Scan for the cell matching the given text and deliver its (x, y) coordinate at center. 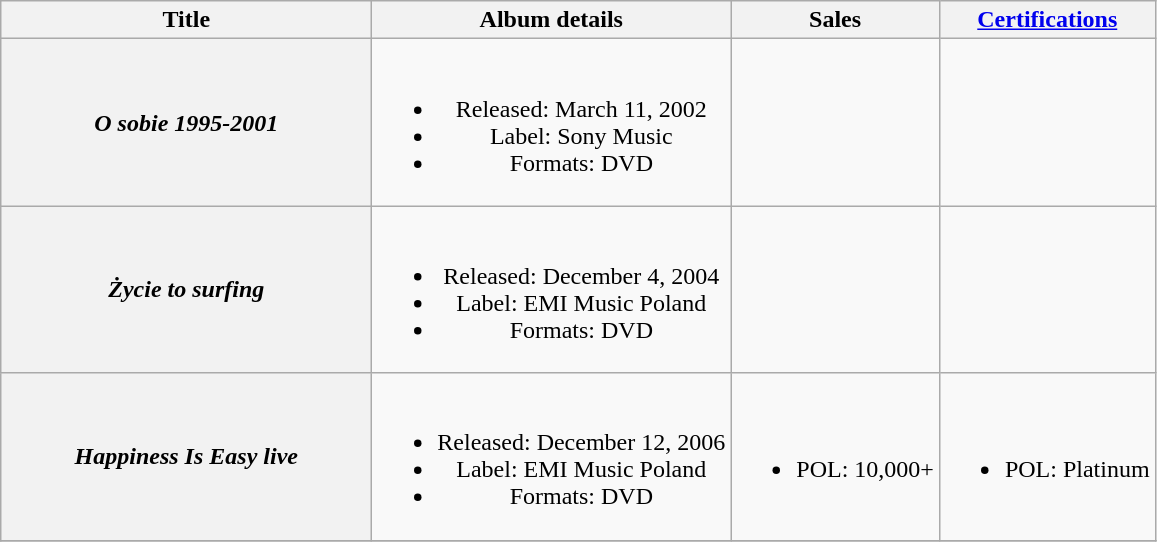
Happiness Is Easy live (186, 456)
Życie to surfing (186, 290)
Sales (836, 20)
Certifications (1047, 20)
Released: December 12, 2006Label: EMI Music PolandFormats: DVD (552, 456)
Album details (552, 20)
POL: Platinum (1047, 456)
POL: 10,000+ (836, 456)
Released: December 4, 2004Label: EMI Music PolandFormats: DVD (552, 290)
O sobie 1995-2001 (186, 122)
Released: March 11, 2002Label: Sony MusicFormats: DVD (552, 122)
Title (186, 20)
